Find where the given text appears and provide that cell's center as (X, Y) coordinate. 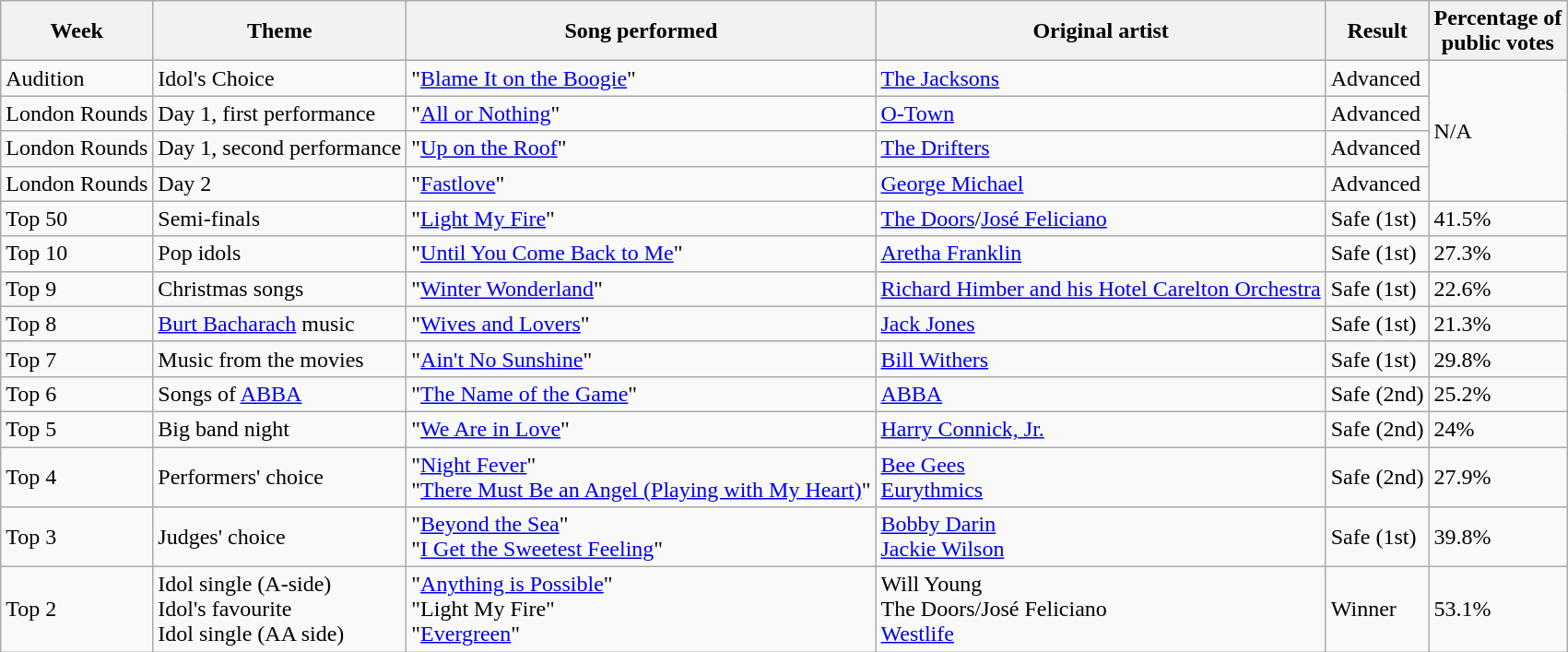
"Wives and Lovers" (642, 324)
Bobby DarinJackie Wilson (1101, 537)
Top 5 (77, 429)
Bill Withers (1101, 359)
The Drifters (1101, 148)
Harry Connick, Jr. (1101, 429)
41.5% (1498, 219)
Idol single (A-side)Idol's favouriteIdol single (AA side) (280, 610)
Judges' choice (280, 537)
Top 10 (77, 254)
Top 6 (77, 394)
Top 4 (77, 476)
Week (77, 31)
"Ain't No Sunshine" (642, 359)
Semi-finals (280, 219)
"Until You Come Back to Me" (642, 254)
"Light My Fire" (642, 219)
Bee GeesEurythmics (1101, 476)
The Jacksons (1101, 78)
Songs of ABBA (280, 394)
Theme (280, 31)
Christmas songs (280, 289)
22.6% (1498, 289)
"Anything is Possible""Light My Fire""Evergreen" (642, 610)
"Winter Wonderland" (642, 289)
24% (1498, 429)
Pop idols (280, 254)
Original artist (1101, 31)
Will YoungThe Doors/José FelicianoWestlife (1101, 610)
27.9% (1498, 476)
25.2% (1498, 394)
Day 1, second performance (280, 148)
Idol's Choice (280, 78)
"Up on the Roof" (642, 148)
Top 8 (77, 324)
Day 1, first performance (280, 113)
29.8% (1498, 359)
39.8% (1498, 537)
Top 9 (77, 289)
George Michael (1101, 184)
Top 50 (77, 219)
Percentage ofpublic votes (1498, 31)
"The Name of the Game" (642, 394)
"Fastlove" (642, 184)
Result (1377, 31)
"All or Nothing" (642, 113)
Day 2 (280, 184)
ABBA (1101, 394)
21.3% (1498, 324)
Big band night (280, 429)
Top 7 (77, 359)
Performers' choice (280, 476)
Winner (1377, 610)
Audition (77, 78)
O-Town (1101, 113)
Top 2 (77, 610)
"Night Fever""There Must Be an Angel (Playing with My Heart)" (642, 476)
Top 3 (77, 537)
Jack Jones (1101, 324)
Richard Himber and his Hotel Carelton Orchestra (1101, 289)
"Blame It on the Boogie" (642, 78)
"Beyond the Sea""I Get the Sweetest Feeling" (642, 537)
Song performed (642, 31)
Music from the movies (280, 359)
"We Are in Love" (642, 429)
N/A (1498, 131)
53.1% (1498, 610)
Aretha Franklin (1101, 254)
The Doors/José Feliciano (1101, 219)
27.3% (1498, 254)
Burt Bacharach music (280, 324)
